Detect which cell encompasses the target text, then output its (x, y) center coordinate. 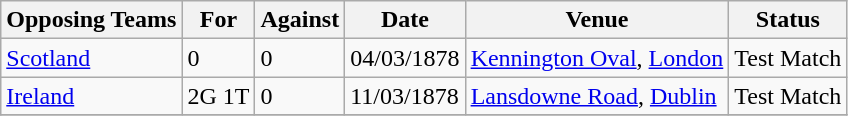
Date (405, 20)
Lansdowne Road, Dublin (597, 96)
Scotland (92, 58)
Kennington Oval, London (597, 58)
Opposing Teams (92, 20)
2G 1T (218, 96)
Status (788, 20)
For (218, 20)
Ireland (92, 96)
11/03/1878 (405, 96)
04/03/1878 (405, 58)
Venue (597, 20)
Against (300, 20)
